Provide the [x, y] coordinate of the cell's center where the given text is located.  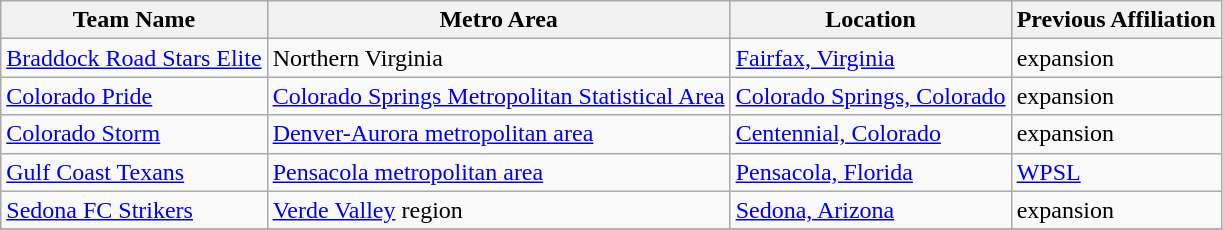
Location [870, 20]
Fairfax, Virginia [870, 58]
Gulf Coast Texans [134, 172]
Sedona, Arizona [870, 210]
Verde Valley region [498, 210]
Colorado Springs, Colorado [870, 96]
Centennial, Colorado [870, 134]
Sedona FC Strikers [134, 210]
Denver-Aurora metropolitan area [498, 134]
WPSL [1116, 172]
Previous Affiliation [1116, 20]
Metro Area [498, 20]
Colorado Pride [134, 96]
Braddock Road Stars Elite [134, 58]
Team Name [134, 20]
Northern Virginia [498, 58]
Pensacola metropolitan area [498, 172]
Colorado Springs Metropolitan Statistical Area [498, 96]
Pensacola, Florida [870, 172]
Colorado Storm [134, 134]
